Search for the cell housing the specified text and yield its [x, y] center coordinate. 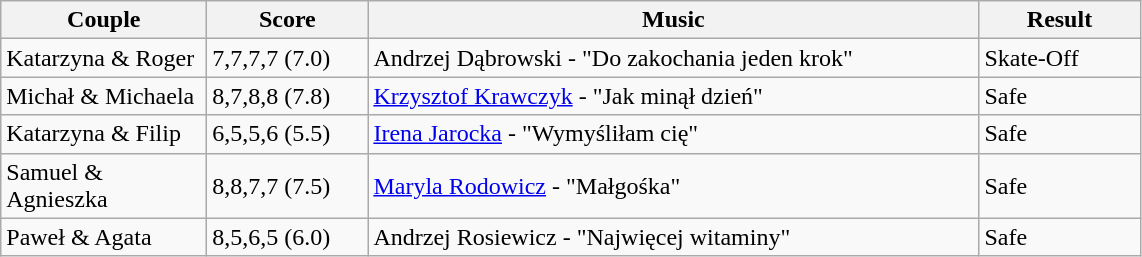
6,5,5,6 (5.5) [288, 134]
Krzysztof Krawczyk - "Jak minął dzień" [674, 96]
Result [1060, 20]
8,5,6,5 (6.0) [288, 237]
Skate-Off [1060, 58]
Samuel & Agnieszka [104, 186]
Maryla Rodowicz - "Małgośka" [674, 186]
7,7,7,7 (7.0) [288, 58]
Katarzyna & Filip [104, 134]
Irena Jarocka - "Wymyśliłam cię" [674, 134]
Michał & Michaela [104, 96]
Couple [104, 20]
Andrzej Rosiewicz - "Najwięcej witaminy" [674, 237]
Paweł & Agata [104, 237]
8,8,7,7 (7.5) [288, 186]
Music [674, 20]
Katarzyna & Roger [104, 58]
Andrzej Dąbrowski - "Do zakochania jeden krok" [674, 58]
8,7,8,8 (7.8) [288, 96]
Score [288, 20]
